Return the [x, y] coordinate for the center point of the cell that contains the specified text.  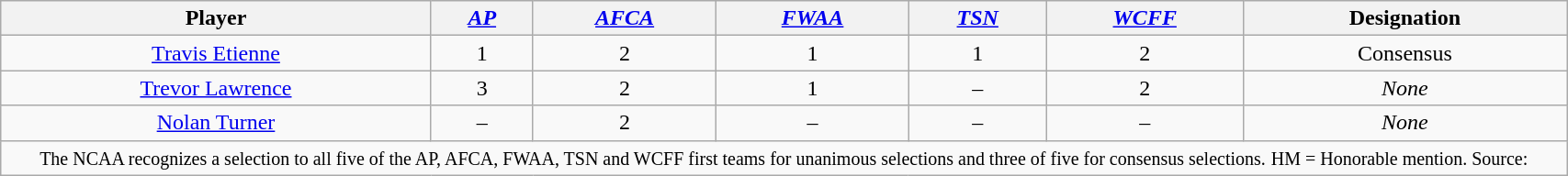
AFCA [625, 18]
TSN [977, 18]
WCFF [1145, 18]
Player [216, 18]
Travis Etienne [216, 53]
FWAA [812, 18]
Nolan Turner [216, 123]
3 [481, 88]
Trevor Lawrence [216, 88]
Designation [1404, 18]
Consensus [1404, 53]
AP [481, 18]
